Find where the given text appears and provide that cell's center as (x, y) coordinate. 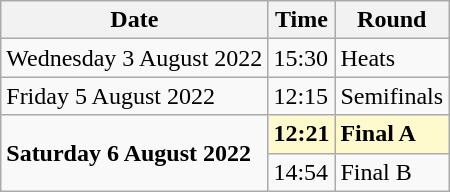
Date (134, 20)
Round (392, 20)
Saturday 6 August 2022 (134, 153)
Final B (392, 172)
15:30 (302, 58)
12:21 (302, 134)
Semifinals (392, 96)
14:54 (302, 172)
Final A (392, 134)
Friday 5 August 2022 (134, 96)
Heats (392, 58)
Time (302, 20)
Wednesday 3 August 2022 (134, 58)
12:15 (302, 96)
